Capture the cell that displays the provided text and extract its (X, Y) central coordinate. 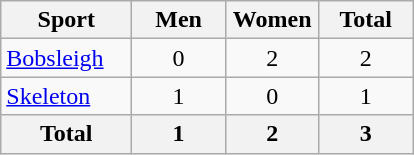
Skeleton (66, 96)
Sport (66, 20)
Bobsleigh (66, 58)
3 (366, 134)
Women (272, 20)
Men (179, 20)
